Return [x, y] of the center of cell containing provided text 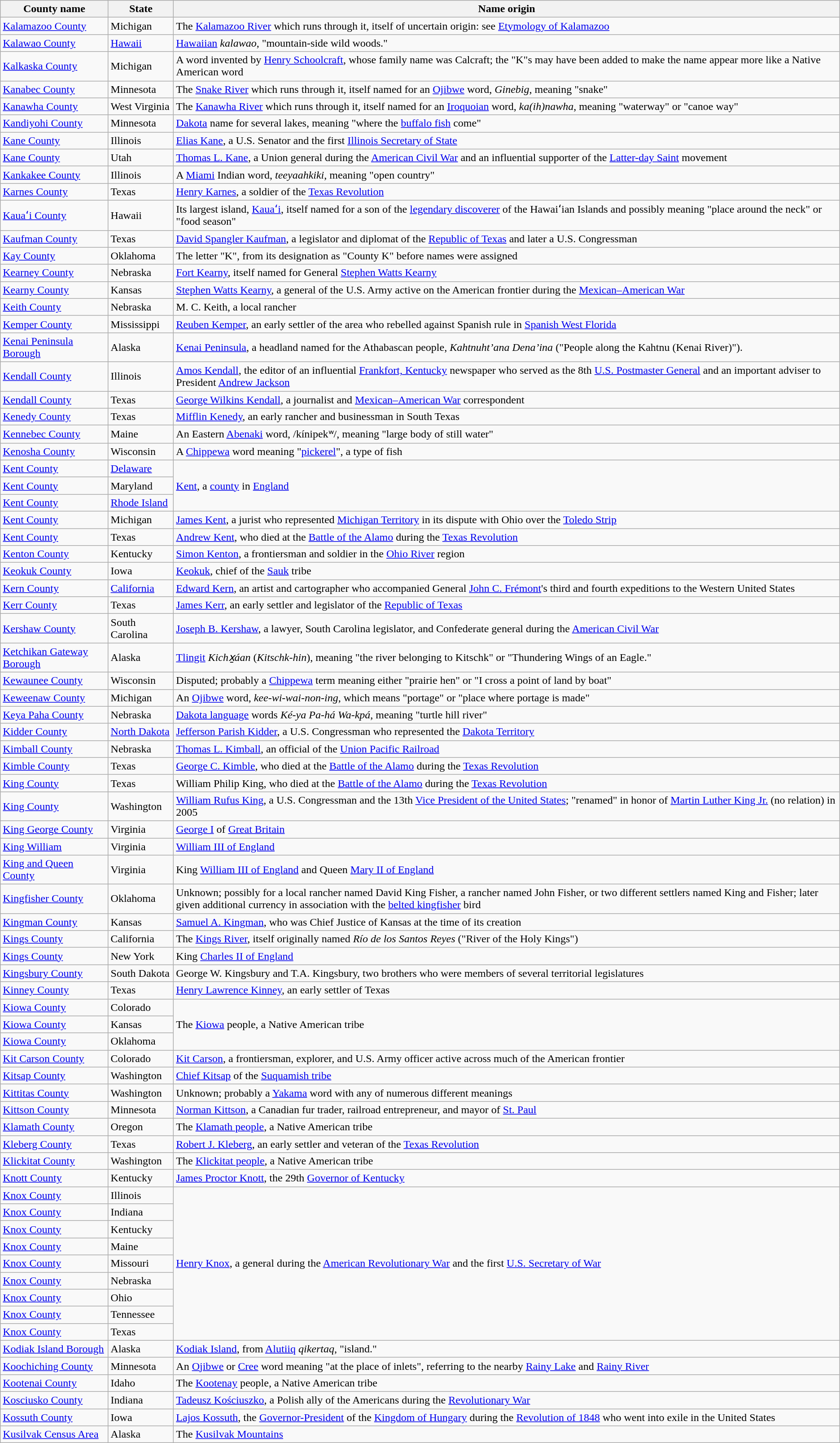
Kinney County [54, 990]
Elias Kane, a U.S. Senator and the first Illinois Secretary of State [507, 140]
Oregon [141, 1127]
New York [141, 956]
West Virginia [141, 106]
An Ojibwe or Cree word meaning "at the place of inlets", referring to the nearby Rainy Lake and Rainy River [507, 1366]
King George County [54, 829]
Kit Carson County [54, 1058]
Mifflin Kenedy, an early rancher and businessman in South Texas [507, 417]
Kodiak Island, from Alutiiq qikertaq, "island." [507, 1349]
Missouri [141, 1264]
Hawaiian kalawao, "mountain-side wild woods." [507, 43]
King William III of England and Queen Mary II of England [507, 870]
Stephen Watts Kearny, a general of the U.S. Army active on the American frontier during the Mexican–American War [507, 290]
An Eastern Abenaki word, /kínipekʷ/, meaning "large body of still water" [507, 434]
The Klickitat people, a Native American tribe [507, 1161]
An Ojibwe word, kee-wi-wai-non-ing, which means "portage" or "place where portage is made" [507, 698]
Thomas L. Kane, a Union general during the American Civil War and an influential supporter of the Latter-day Saint movement [507, 157]
Kittson County [54, 1110]
Samuel A. Kingman, who was Chief Justice of Kansas at the time of its creation [507, 922]
Henry Lawrence Kinney, an early settler of Texas [507, 990]
The Kalamazoo River which runs through it, itself of uncertain origin: see Etymology of Kalamazoo [507, 26]
Keith County [54, 307]
Delaware [141, 468]
Kent, a county in England [507, 485]
Dakota name for several lakes, meaning "where the buffalo fish come" [507, 123]
County name [54, 9]
The Kiowa people, a Native American tribe [507, 1024]
George Wilkins Kendall, a journalist and Mexican–American War correspondent [507, 400]
Kalkaska County [54, 66]
Kittitas County [54, 1093]
Lajos Kossuth, the Governor-President of the Kingdom of Hungary during the Revolution of 1848 who went into exile in the United States [507, 1417]
Kenosha County [54, 451]
Andrew Kent, who died at the Battle of the Alamo during the Texas Revolution [507, 537]
A Chippewa word meaning "pickerel", a type of fish [507, 451]
Kootenai County [54, 1383]
Kearney County [54, 273]
Kanawha County [54, 106]
Mississippi [141, 324]
South Dakota [141, 973]
William Philip King, who died at the Battle of the Alamo during the Texas Revolution [507, 783]
Tlingit Kichx̱áan (Kitschk-hin), meaning "the river belonging to Kitschk" or "Thundering Wings of an Eagle." [507, 658]
Edward Kern, an artist and cartographer who accompanied General John C. Frémont's third and fourth expeditions to the Western United States [507, 588]
Kingfisher County [54, 899]
Chief Kitsap of the Suquamish tribe [507, 1076]
Kenai Peninsula Borough [54, 347]
South Carolina [141, 628]
Name origin [507, 9]
Henry Knox, a general during the American Revolutionary War and the first U.S. Secretary of War [507, 1264]
Kankakee County [54, 175]
Kenai Peninsula, a headland named for the Athabascan people, Kahtnuht’ana Dena’ina ("People along the Kahtnu (Kenai River)"). [507, 347]
M. C. Keith, a local rancher [507, 307]
Kearny County [54, 290]
Kennebec County [54, 434]
Kitsap County [54, 1076]
Koochiching County [54, 1366]
King William [54, 847]
Kemper County [54, 324]
Maryland [141, 485]
Knott County [54, 1178]
The Kanawha River which runs through it, itself named for an Iroquoian word, ka(ih)nawha, meaning "waterway" or "canoe way" [507, 106]
Kingsbury County [54, 973]
George C. Kimble, who died at the Battle of the Alamo during the Texas Revolution [507, 766]
Rhode Island [141, 503]
Klamath County [54, 1127]
Fort Kearny, itself named for General Stephen Watts Kearny [507, 273]
Kay County [54, 256]
Idaho [141, 1383]
James Kerr, an early settler and legislator of the Republic of Texas [507, 605]
Dakota language words Ké-ya Pa-há Wa-kpá, meaning "turtle hill river" [507, 715]
The Kusilvak Mountains [507, 1434]
Tadeusz Kościuszko, a Polish ally of the Americans during the Revolutionary War [507, 1400]
Unknown; probably a Yakama word with any of numerous different meanings [507, 1093]
Kleberg County [54, 1144]
Kewaunee County [54, 681]
Kossuth County [54, 1417]
Ohio [141, 1298]
The Klamath people, a Native American tribe [507, 1127]
George W. Kingsbury and T.A. Kingsbury, two brothers who were members of several territorial legislatures [507, 973]
Kodiak Island Borough [54, 1349]
Thomas L. Kimball, an official of the Union Pacific Railroad [507, 749]
Kosciusko County [54, 1400]
Keokuk, chief of the Sauk tribe [507, 571]
Kit Carson, a frontiersman, explorer, and U.S. Army officer active across much of the American frontier [507, 1058]
Henry Karnes, a soldier of the Texas Revolution [507, 192]
King Charles II of England [507, 956]
Ketchikan Gateway Borough [54, 658]
Kusilvak Census Area [54, 1434]
Kerr County [54, 605]
Kenton County [54, 554]
The Snake River which runs through it, itself named for an Ojibwe word, Ginebig, meaning "snake" [507, 89]
Disputed; probably a Chippewa term meaning either "prairie hen" or "I cross a point of land by boat" [507, 681]
William III of England [507, 847]
A Miami Indian word, teeyaahkiki, meaning "open country" [507, 175]
Karnes County [54, 192]
Kershaw County [54, 628]
Kern County [54, 588]
Tennessee [141, 1315]
Norman Kittson, a Canadian fur trader, railroad entrepreneur, and mayor of St. Paul [507, 1110]
James Kent, a jurist who represented Michigan Territory in its dispute with Ohio over the Toledo Strip [507, 520]
Kanabec County [54, 89]
Kidder County [54, 732]
State [141, 9]
Simon Kenton, a frontiersman and soldier in the Ohio River region [507, 554]
Jefferson Parish Kidder, a U.S. Congressman who represented the Dakota Territory [507, 732]
Kingman County [54, 922]
The letter "K", from its designation as "County K" before names were assigned [507, 256]
James Proctor Knott, the 29th Governor of Kentucky [507, 1178]
Utah [141, 157]
Keokuk County [54, 571]
Joseph B. Kershaw, a lawyer, South Carolina legislator, and Confederate general during the American Civil War [507, 628]
David Spangler Kaufman, a legislator and diplomat of the Republic of Texas and later a U.S. Congressman [507, 239]
Klickitat County [54, 1161]
Kauaʻi County [54, 215]
Kalawao County [54, 43]
Robert J. Kleberg, an early settler and veteran of the Texas Revolution [507, 1144]
Reuben Kemper, an early settler of the area who rebelled against Spanish rule in Spanish West Florida [507, 324]
Kandiyohi County [54, 123]
Keweenaw County [54, 698]
Kenedy County [54, 417]
Kimble County [54, 766]
Kaufman County [54, 239]
The Kings River, itself originally named Río de los Santos Reyes ("River of the Holy Kings") [507, 939]
King and Queen County [54, 870]
The Kootenay people, a Native American tribe [507, 1383]
Kimball County [54, 749]
North Dakota [141, 732]
Keya Paha County [54, 715]
Kalamazoo County [54, 26]
George I of Great Britain [507, 829]
